Determine the (X, Y) coordinate at the center of the cell enclosing the given text.  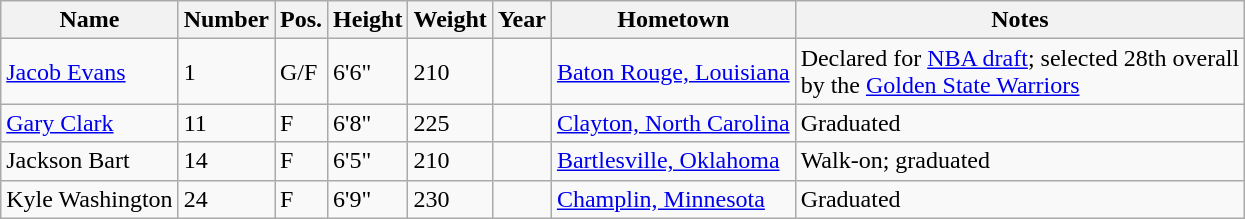
G/F (300, 72)
6'9" (368, 199)
Jacob Evans (90, 72)
14 (226, 161)
11 (226, 123)
Baton Rouge, Louisiana (673, 72)
225 (450, 123)
Height (368, 20)
6'6" (368, 72)
Pos. (300, 20)
Bartlesville, Oklahoma (673, 161)
Name (90, 20)
1 (226, 72)
Declared for NBA draft; selected 28th overall by the Golden State Warriors (1020, 72)
6'8" (368, 123)
Clayton, North Carolina (673, 123)
Walk-on; graduated (1020, 161)
Number (226, 20)
230 (450, 199)
Year (522, 20)
Notes (1020, 20)
Champlin, Minnesota (673, 199)
Gary Clark (90, 123)
Kyle Washington (90, 199)
Weight (450, 20)
24 (226, 199)
Jackson Bart (90, 161)
6'5" (368, 161)
Hometown (673, 20)
